Search for the cell housing the specified text and yield its (x, y) center coordinate. 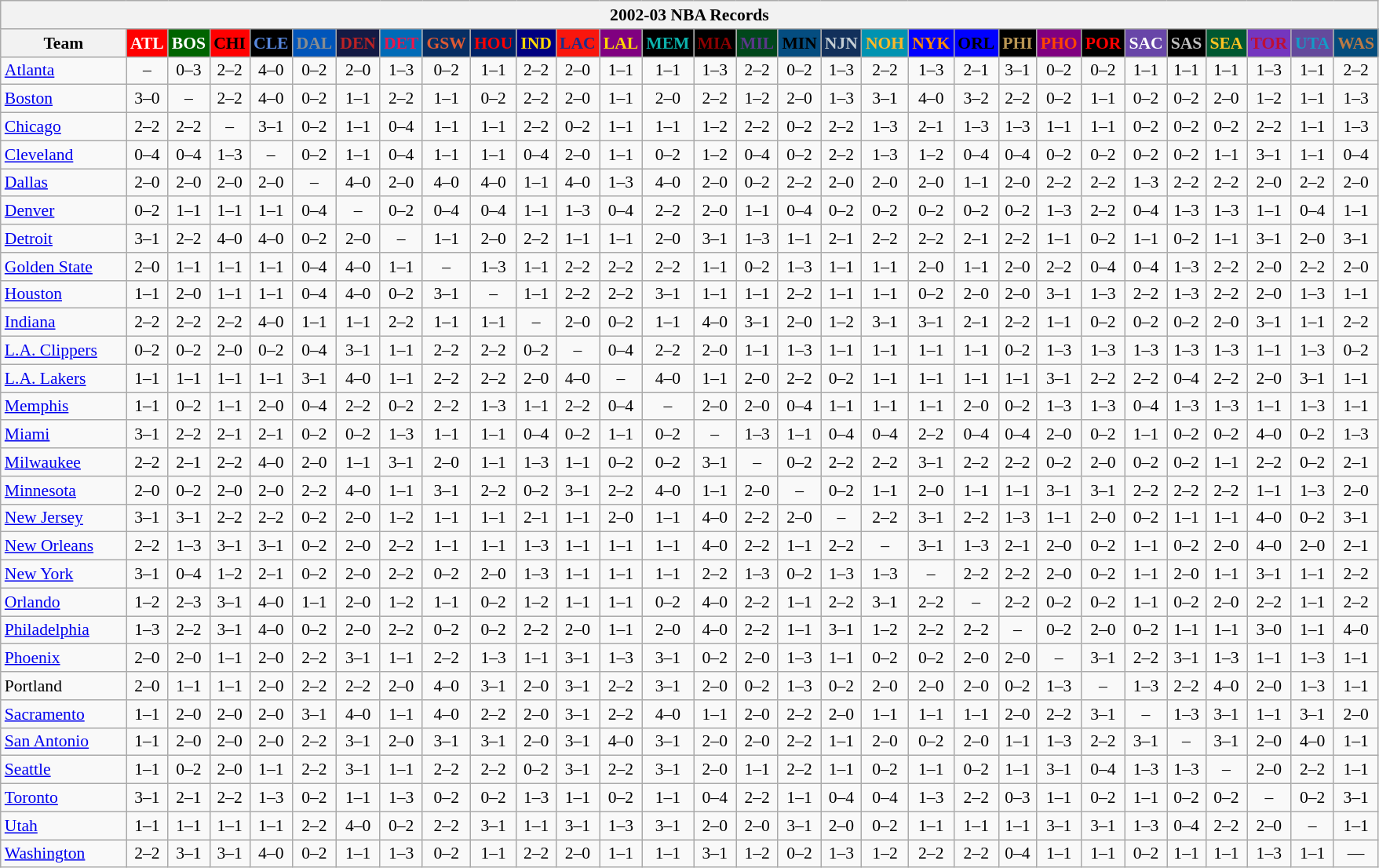
Utah (64, 826)
ORL (976, 43)
Dallas (64, 183)
MIL (757, 43)
Team (64, 43)
SAS (1187, 43)
SEA (1226, 43)
NJN (841, 43)
SAC (1146, 43)
New Jersey (64, 518)
— (1356, 854)
DET (402, 43)
Miami (64, 435)
POR (1104, 43)
NYK (931, 43)
MIN (799, 43)
LAC (578, 43)
UTA (1312, 43)
2002-03 NBA Records (689, 15)
MEM (667, 43)
New Orleans (64, 546)
WAS (1356, 43)
Orlando (64, 602)
Washington (64, 854)
IND (536, 43)
2–3 (188, 602)
Chicago (64, 127)
CLE (272, 43)
Indiana (64, 323)
L.A. Clippers (64, 351)
BOS (188, 43)
New York (64, 574)
GSW (446, 43)
Golden State (64, 267)
Portland (64, 686)
Sacramento (64, 714)
Houston (64, 294)
L.A. Lakers (64, 378)
PHI (1017, 43)
DEN (358, 43)
Detroit (64, 239)
Denver (64, 211)
Memphis (64, 407)
Boston (64, 99)
Toronto (64, 798)
Atlanta (64, 71)
MIA (715, 43)
ATL (148, 43)
Minnesota (64, 491)
LAL (622, 43)
San Antonio (64, 742)
HOU (493, 43)
Philadelphia (64, 630)
Seattle (64, 770)
PHO (1060, 43)
Phoenix (64, 658)
Cleveland (64, 155)
DAL (315, 43)
3–2 (976, 99)
CHI (229, 43)
TOR (1270, 43)
Milwaukee (64, 462)
NOH (885, 43)
